Output the (x, y) coordinate of the center of the cell containing the given text.  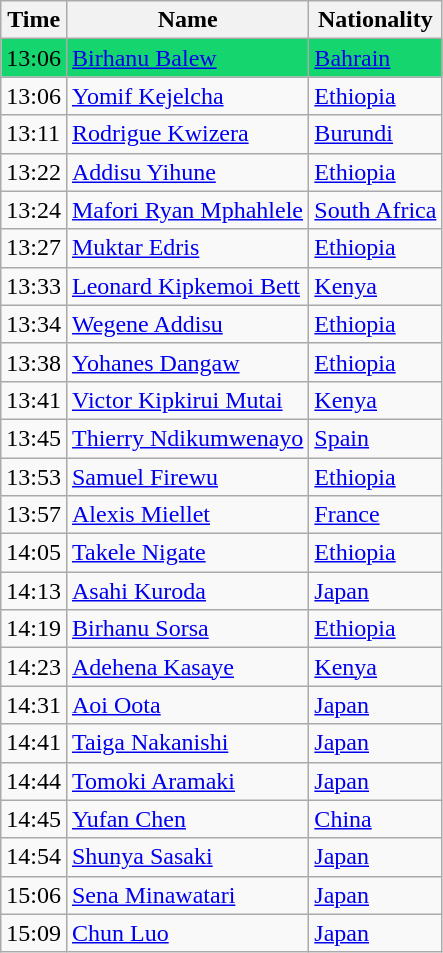
Tomoki Aramaki (187, 781)
Nationality (376, 20)
Aoi Oota (187, 705)
Bahrain (376, 58)
Muktar Edris (187, 248)
13:22 (34, 172)
14:13 (34, 591)
Thierry Ndikumwenayo (187, 438)
Taiga Nakanishi (187, 743)
Asahi Kuroda (187, 591)
13:33 (34, 286)
13:24 (34, 210)
14:23 (34, 667)
13:41 (34, 400)
Spain (376, 438)
14:41 (34, 743)
Birhanu Balew (187, 58)
14:45 (34, 819)
Samuel Firewu (187, 477)
14:31 (34, 705)
Name (187, 20)
14:05 (34, 553)
South Africa (376, 210)
Burundi (376, 134)
China (376, 819)
Yohanes Dangaw (187, 362)
Wegene Addisu (187, 324)
Birhanu Sorsa (187, 629)
13:27 (34, 248)
Leonard Kipkemoi Bett (187, 286)
Shunya Sasaki (187, 857)
13:34 (34, 324)
Rodrigue Kwizera (187, 134)
Yomif Kejelcha (187, 96)
Sena Minawatari (187, 895)
Addisu Yihune (187, 172)
15:09 (34, 933)
Alexis Miellet (187, 515)
15:06 (34, 895)
13:11 (34, 134)
Mafori Ryan Mphahlele (187, 210)
13:53 (34, 477)
Victor Kipkirui Mutai (187, 400)
13:57 (34, 515)
Adehena Kasaye (187, 667)
France (376, 515)
Yufan Chen (187, 819)
Chun Luo (187, 933)
13:45 (34, 438)
14:19 (34, 629)
Takele Nigate (187, 553)
13:38 (34, 362)
Time (34, 20)
14:54 (34, 857)
14:44 (34, 781)
